From the cell containing the given text, extract its center point as [x, y] coordinate. 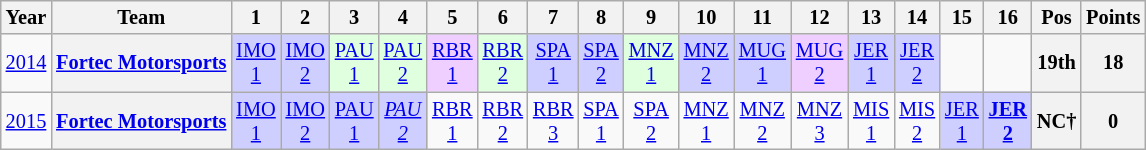
5 [452, 17]
MIS1 [871, 121]
1 [256, 17]
2014 [26, 63]
MUG1 [762, 63]
15 [962, 17]
Points [1113, 17]
0 [1113, 121]
9 [652, 17]
6 [503, 17]
16 [1008, 17]
8 [600, 17]
14 [917, 17]
Team [141, 17]
19th [1056, 63]
RBR3 [553, 121]
2 [306, 17]
MIS2 [917, 121]
3 [354, 17]
11 [762, 17]
MNZ3 [820, 121]
2015 [26, 121]
13 [871, 17]
Pos [1056, 17]
4 [402, 17]
10 [706, 17]
7 [553, 17]
NC† [1056, 121]
18 [1113, 63]
12 [820, 17]
Year [26, 17]
MUG2 [820, 63]
